Extract the (X, Y) coordinate from the center of the cell holding the provided text.  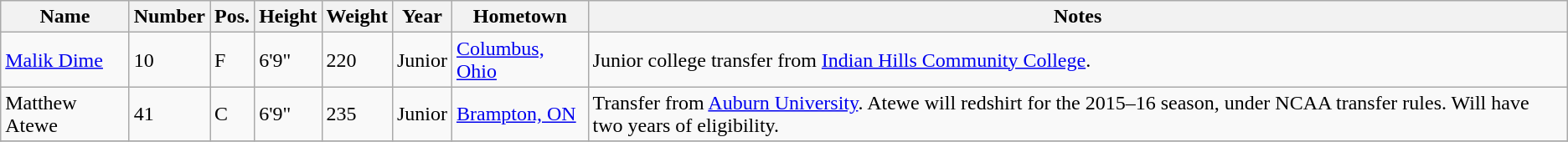
Transfer from Auburn University. Atewe will redshirt for the 2015–16 season, under NCAA transfer rules. Will have two years of eligibility. (1077, 114)
41 (169, 114)
235 (357, 114)
Hometown (519, 17)
Notes (1077, 17)
Name (65, 17)
Height (288, 17)
Malik Dime (65, 60)
Matthew Atewe (65, 114)
Weight (357, 17)
Columbus, Ohio (519, 60)
F (233, 60)
220 (357, 60)
Junior college transfer from Indian Hills Community College. (1077, 60)
Brampton, ON (519, 114)
10 (169, 60)
Pos. (233, 17)
Number (169, 17)
Year (422, 17)
C (233, 114)
